Determine the (X, Y) coordinate at the center of the cell enclosing the given text.  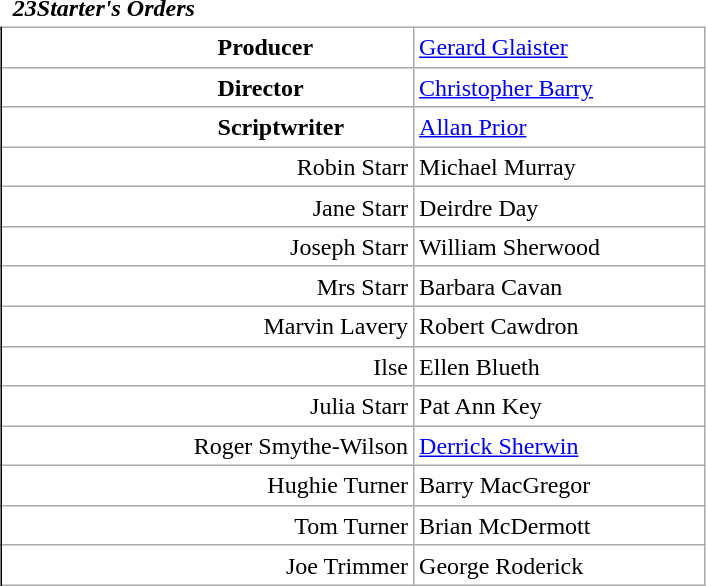
Barry MacGregor (560, 486)
Hughie Turner (208, 486)
Christopher Barry (560, 87)
Marvin Lavery (208, 326)
Pat Ann Key (560, 406)
Joe Trimmer (208, 565)
Ilse (208, 366)
Producer (208, 47)
Mrs Starr (208, 286)
Tom Turner (208, 525)
Ellen Blueth (560, 366)
Roger Smythe-Wilson (208, 446)
William Sherwood (560, 247)
Joseph Starr (208, 247)
Jane Starr (208, 207)
Barbara Cavan (560, 286)
George Roderick (560, 565)
Director (208, 87)
Brian McDermott (560, 525)
Deirdre Day (560, 207)
Michael Murray (560, 167)
Gerard Glaister (560, 47)
Julia Starr (208, 406)
Allan Prior (560, 127)
Derrick Sherwin (560, 446)
Scriptwriter (208, 127)
Robin Starr (208, 167)
Robert Cawdron (560, 326)
